Provide the (x, y) coordinate of the cell's center where the given text is located.  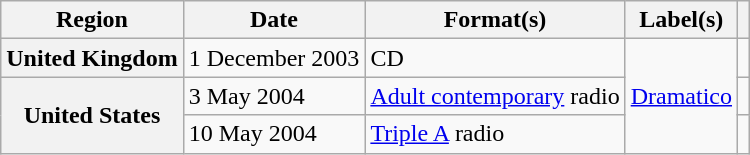
10 May 2004 (274, 134)
Format(s) (495, 20)
1 December 2003 (274, 58)
United Kingdom (92, 58)
Label(s) (681, 20)
Date (274, 20)
CD (495, 58)
3 May 2004 (274, 96)
United States (92, 115)
Adult contemporary radio (495, 96)
Region (92, 20)
Triple A radio (495, 134)
Dramatico (681, 96)
